Determine the [x, y] coordinate at the center of the cell enclosing the given text.  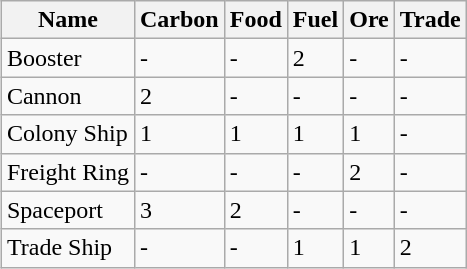
Cannon [68, 96]
Spaceport [68, 210]
Colony Ship [68, 134]
Booster [68, 58]
3 [179, 210]
Ore [370, 20]
Trade [430, 20]
Carbon [179, 20]
Food [256, 20]
Fuel [315, 20]
Freight Ring [68, 172]
Trade Ship [68, 248]
Name [68, 20]
